From the cell containing the given text, extract its center point as (X, Y) coordinate. 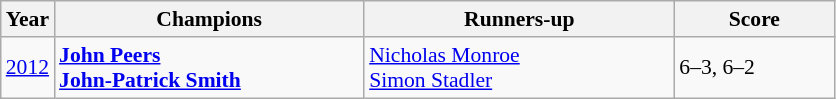
2012 (28, 68)
Champions (209, 19)
Runners-up (519, 19)
6–3, 6–2 (754, 68)
Score (754, 19)
Nicholas Monroe Simon Stadler (519, 68)
Year (28, 19)
John Peers John-Patrick Smith (209, 68)
